Scan for the cell matching the given text and deliver its [X, Y] coordinate at center. 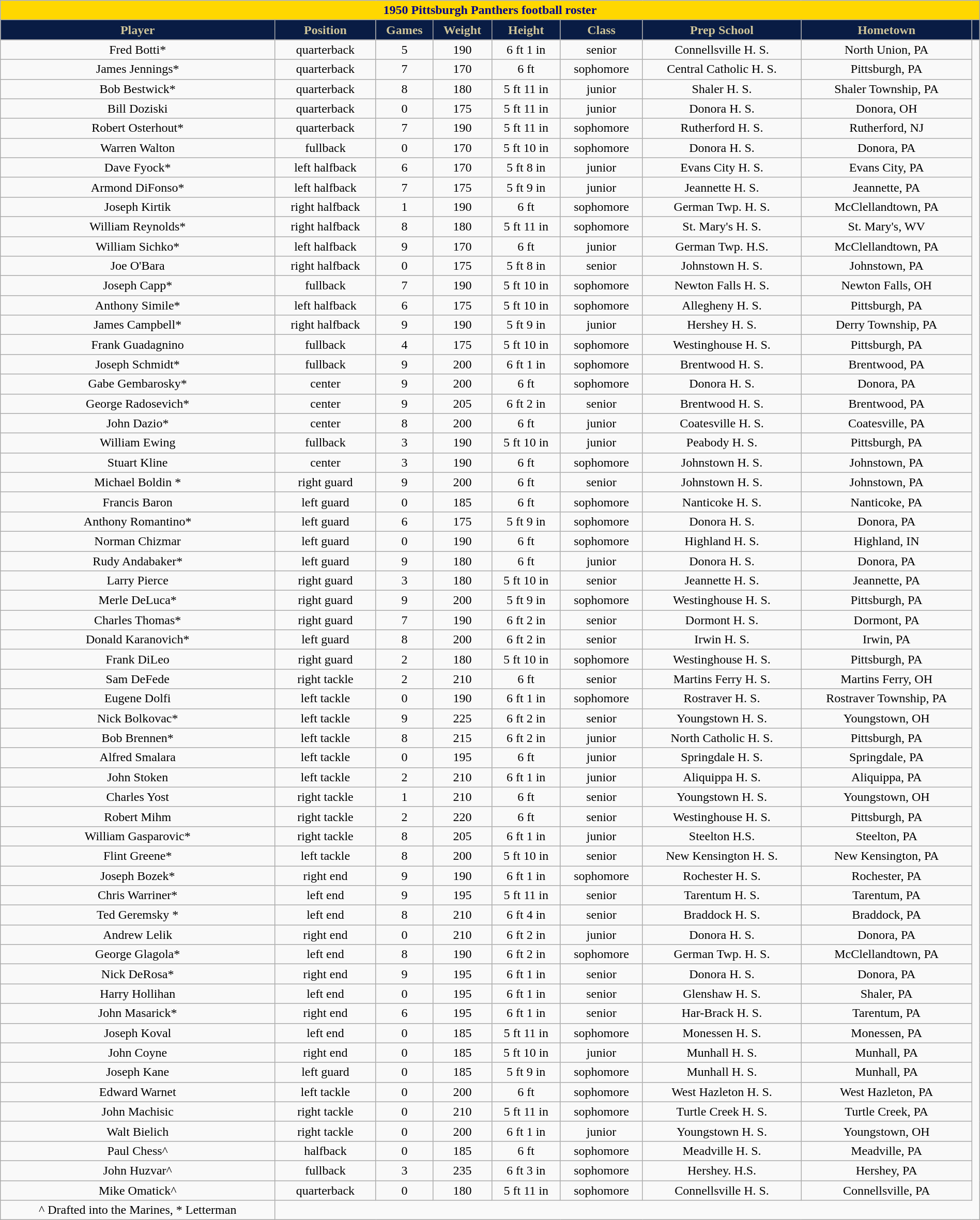
North Union, PA [886, 50]
Charles Thomas* [137, 620]
Connellsville, PA [886, 1190]
Steelton, PA [886, 836]
Newton Falls, OH [886, 286]
Donald Karanovich* [137, 640]
William Ewing [137, 443]
Bill Doziski [137, 109]
^ Drafted into the Marines, * Letterman [137, 1210]
Mike Omatick^ [137, 1190]
John Dazio* [137, 423]
Highland H. S. [722, 541]
Frank Guadagnino [137, 345]
John Stoken [137, 777]
Edward Warnet [137, 1092]
Nick DeRosa* [137, 974]
Robert Mihm [137, 816]
235 [463, 1170]
215 [463, 738]
John Machisic [137, 1111]
Sam DeFede [137, 679]
Braddock H. S. [722, 915]
Turtle Creek, PA [886, 1111]
Rostraver H. S. [722, 699]
Shaler H. S. [722, 89]
Bob Brennen* [137, 738]
Highland, IN [886, 541]
220 [463, 816]
Weight [463, 30]
Anthony Simile* [137, 305]
Position [326, 30]
Armond DiFonso* [137, 187]
Hershey. H.S. [722, 1170]
Charles Yost [137, 797]
Peabody H. S. [722, 443]
New Kensington, PA [886, 856]
Meadville, PA [886, 1151]
Donora, OH [886, 109]
Robert Osterhout* [137, 128]
Merle DeLuca* [137, 600]
5 [404, 50]
John Masarick* [137, 1013]
Turtle Creek H. S. [722, 1111]
halfback [326, 1151]
West Hazleton H. S. [722, 1092]
Aliquippa, PA [886, 777]
St. Mary's, WV [886, 226]
Dormont, PA [886, 620]
Stuart Kline [137, 462]
West Hazleton, PA [886, 1092]
George Radosevich* [137, 404]
Warren Walton [137, 148]
6 ft 4 in [526, 915]
Allegheny H. S. [722, 305]
Joseph Bozek* [137, 876]
Derry Township, PA [886, 325]
Monessen H. S. [722, 1033]
William Reynolds* [137, 226]
Nanticoke H. S. [722, 502]
Rochester H. S. [722, 876]
John Coyne [137, 1053]
Rostraver Township, PA [886, 699]
Springdale, PA [886, 758]
Frank DiLeo [137, 659]
Aliquippa H. S. [722, 777]
Prep School [722, 30]
Chris Warriner* [137, 895]
1950 Pittsburgh Panthers football roster [490, 10]
Fred Botti* [137, 50]
225 [463, 718]
Joe O'Bara [137, 266]
6 ft 3 in [526, 1170]
Bob Bestwick* [137, 89]
Gabe Gembarosky* [137, 384]
Newton Falls H. S. [722, 286]
Paul Chess^ [137, 1151]
Flint Greene* [137, 856]
Anthony Romantino* [137, 521]
Martins Ferry H. S. [722, 679]
Tarentum H. S. [722, 895]
New Kensington H. S. [722, 856]
Monessen, PA [886, 1033]
Games [404, 30]
William Gasparovic* [137, 836]
Joseph Koval [137, 1033]
Central Catholic H. S. [722, 69]
Hometown [886, 30]
Evans City, PA [886, 167]
James Campbell* [137, 325]
Alfred Smalara [137, 758]
Shaler, PA [886, 994]
Andrew Lelik [137, 935]
Height [526, 30]
Nick Bolkovac* [137, 718]
Steelton H.S. [722, 836]
Martins Ferry, OH [886, 679]
Eugene Dolfi [137, 699]
John Huzvar^ [137, 1170]
Hershey, PA [886, 1170]
Harry Hollihan [137, 994]
Walt Bielich [137, 1131]
Coatesville H. S. [722, 423]
Hershey H. S. [722, 325]
Rutherford, NJ [886, 128]
Dormont H. S. [722, 620]
Player [137, 30]
Irwin, PA [886, 640]
Rochester, PA [886, 876]
Dave Fyock* [137, 167]
Braddock, PA [886, 915]
Class [602, 30]
George Glagola* [137, 954]
Coatesville, PA [886, 423]
Rutherford H. S. [722, 128]
James Jennings* [137, 69]
Joseph Kane [137, 1072]
Glenshaw H. S. [722, 994]
Michael Boldin * [137, 482]
4 [404, 345]
Ted Geremsky * [137, 915]
Rudy Andabaker* [137, 561]
Norman Chizmar [137, 541]
Meadville H. S. [722, 1151]
Irwin H. S. [722, 640]
Joseph Schmidt* [137, 364]
Joseph Kirtik [137, 207]
North Catholic H. S. [722, 738]
Francis Baron [137, 502]
Larry Pierce [137, 581]
Springdale H. S. [722, 758]
Har-Brack H. S. [722, 1013]
William Sichko* [137, 246]
Evans City H. S. [722, 167]
Nanticoke, PA [886, 502]
Joseph Capp* [137, 286]
St. Mary's H. S. [722, 226]
German Twp. H.S. [722, 246]
Shaler Township, PA [886, 89]
